Scan for the cell matching the given text and deliver its [x, y] coordinate at center. 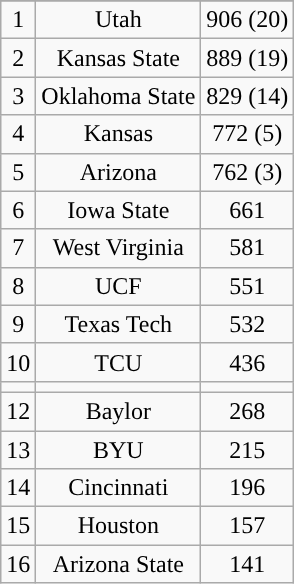
West Virginia [118, 248]
532 [248, 324]
Kansas [118, 134]
661 [248, 210]
16 [18, 564]
Arizona [118, 172]
Texas Tech [118, 324]
215 [248, 449]
5 [18, 172]
906 (20) [248, 20]
551 [248, 286]
762 (3) [248, 172]
2 [18, 58]
8 [18, 286]
15 [18, 526]
Arizona State [118, 564]
581 [248, 248]
9 [18, 324]
141 [248, 564]
7 [18, 248]
10 [18, 362]
Oklahoma State [118, 96]
6 [18, 210]
Iowa State [118, 210]
4 [18, 134]
196 [248, 488]
BYU [118, 449]
268 [248, 411]
12 [18, 411]
Utah [118, 20]
Kansas State [118, 58]
772 (5) [248, 134]
157 [248, 526]
14 [18, 488]
Baylor [118, 411]
13 [18, 449]
829 (14) [248, 96]
436 [248, 362]
Houston [118, 526]
889 (19) [248, 58]
TCU [118, 362]
UCF [118, 286]
1 [18, 20]
3 [18, 96]
Cincinnati [118, 488]
